Detect which cell encompasses the target text, then output its (X, Y) center coordinate. 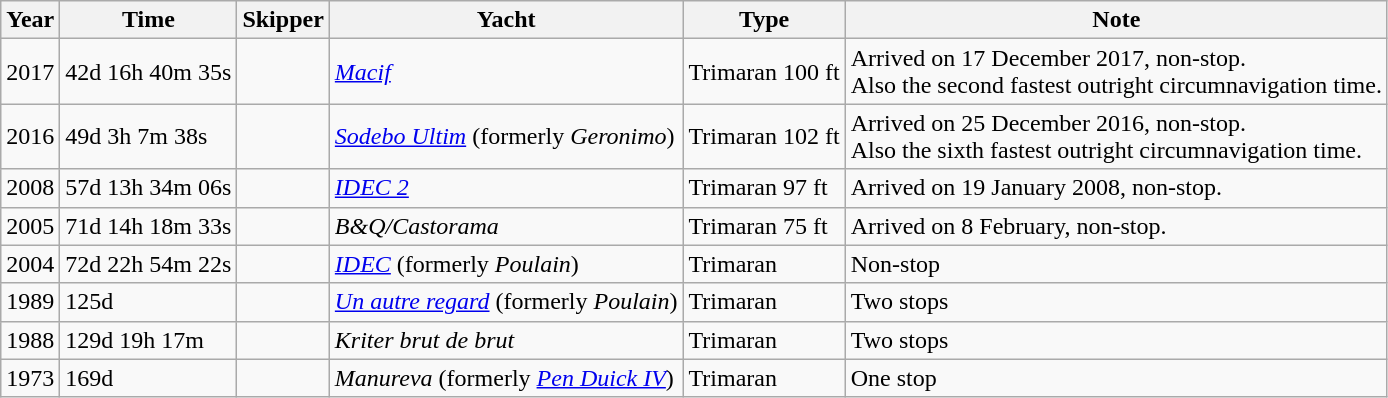
Type (764, 20)
129d 19h 17m (148, 340)
Trimaran 100 ft (764, 72)
Kriter brut de brut (506, 340)
57d 13h 34m 06s (148, 188)
Skipper (283, 20)
IDEC (formerly Poulain) (506, 264)
Arrived on 17 December 2017, non-stop.Also the second fastest outright circumnavigation time. (1116, 72)
Arrived on 19 January 2008, non-stop. (1116, 188)
Year (30, 20)
Trimaran 102 ft (764, 136)
49d 3h 7m 38s (148, 136)
72d 22h 54m 22s (148, 264)
One stop (1116, 378)
Trimaran 97 ft (764, 188)
Non-stop (1116, 264)
Time (148, 20)
1989 (30, 302)
1988 (30, 340)
Un autre regard (formerly Poulain) (506, 302)
2005 (30, 226)
B&Q/Castorama (506, 226)
2008 (30, 188)
Manureva (formerly Pen Duick IV) (506, 378)
2017 (30, 72)
IDEC 2 (506, 188)
42d 16h 40m 35s (148, 72)
1973 (30, 378)
Macif (506, 72)
2004 (30, 264)
169d (148, 378)
125d (148, 302)
Arrived on 8 February, non-stop. (1116, 226)
Trimaran 75 ft (764, 226)
Sodebo Ultim (formerly Geronimo) (506, 136)
2016 (30, 136)
Note (1116, 20)
71d 14h 18m 33s (148, 226)
Arrived on 25 December 2016, non-stop.Also the sixth fastest outright circumnavigation time. (1116, 136)
Yacht (506, 20)
